Output the [x, y] coordinate of the center of the cell containing the given text.  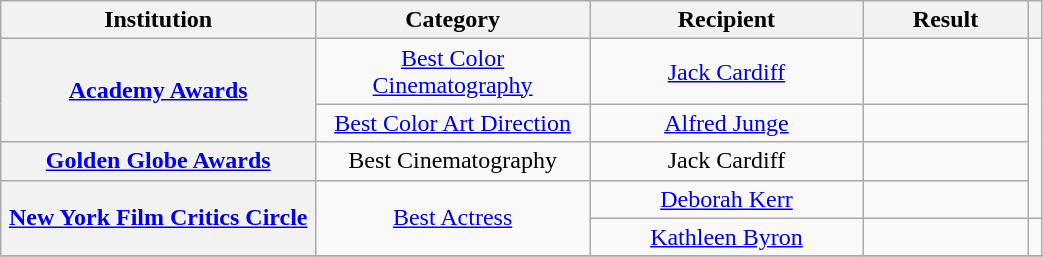
New York Film Critics Circle [158, 218]
Academy Awards [158, 90]
Best Color Art Direction [453, 123]
Recipient [727, 20]
Institution [158, 20]
Best Cinematography [453, 161]
Kathleen Byron [727, 237]
Alfred Junge [727, 123]
Deborah Kerr [727, 199]
Result [945, 20]
Best Color Cinematography [453, 72]
Best Actress [453, 218]
Category [453, 20]
Golden Globe Awards [158, 161]
